For the text-containing cell, return its midpoint in [X, Y] coordinate format. 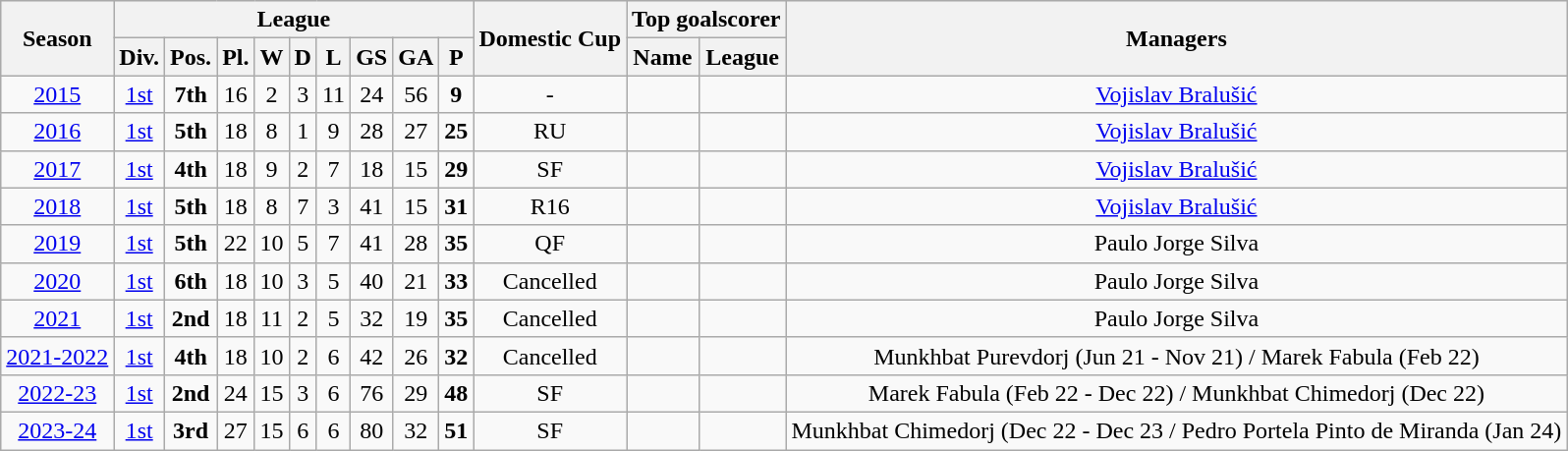
56 [417, 94]
Managers [1177, 38]
76 [371, 393]
3rd [191, 430]
22 [236, 244]
Pos. [191, 57]
19 [417, 318]
Munkhbat Purevdorj (Jun 21 - Nov 21) / Marek Fabula (Feb 22) [1177, 356]
2022-23 [57, 393]
RU [550, 132]
2020 [57, 281]
Pl. [236, 57]
Munkhbat Chimedorj (Dec 22 - Dec 23 / Pedro Portela Pinto de Miranda (Jan 24) [1177, 430]
R16 [550, 206]
P [456, 57]
GA [417, 57]
51 [456, 430]
26 [417, 356]
L [333, 57]
Domestic Cup [550, 38]
GS [371, 57]
6th [191, 281]
D [303, 57]
40 [371, 281]
1 [303, 132]
2023-24 [57, 430]
QF [550, 244]
2016 [57, 132]
2018 [57, 206]
80 [371, 430]
Top goalscorer [706, 20]
W [271, 57]
Name [663, 57]
2017 [57, 169]
Marek Fabula (Feb 22 - Dec 22) / Munkhbat Chimedorj (Dec 22) [1177, 393]
42 [371, 356]
2021-2022 [57, 356]
- [550, 94]
2021 [57, 318]
Div. [140, 57]
31 [456, 206]
2019 [57, 244]
16 [236, 94]
7th [191, 94]
33 [456, 281]
2015 [57, 94]
48 [456, 393]
Season [57, 38]
25 [456, 132]
21 [417, 281]
